Identify which cell holds the provided text, then report its [x, y] central coordinate. 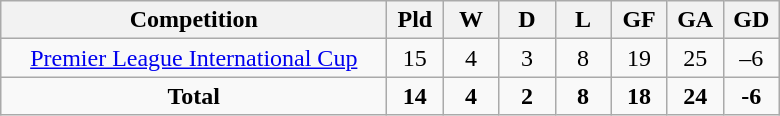
2 [527, 96]
Competition [194, 20]
19 [639, 58]
GA [695, 20]
14 [415, 96]
Total [194, 96]
18 [639, 96]
L [583, 20]
–6 [751, 58]
25 [695, 58]
3 [527, 58]
-6 [751, 96]
15 [415, 58]
24 [695, 96]
Pld [415, 20]
Premier League International Cup [194, 58]
W [471, 20]
D [527, 20]
GF [639, 20]
GD [751, 20]
